Determine the [X, Y] coordinate at the center of the cell enclosing the given text.  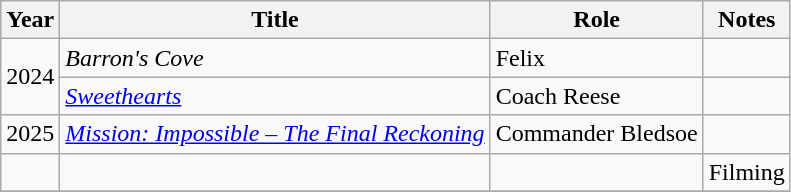
Year [30, 20]
Barron's Cove [275, 58]
Sweethearts [275, 96]
Mission: Impossible – The Final Reckoning [275, 134]
Role [596, 20]
Commander Bledsoe [596, 134]
Filming [746, 172]
Coach Reese [596, 96]
Notes [746, 20]
2025 [30, 134]
Title [275, 20]
2024 [30, 77]
Felix [596, 58]
